Output the (X, Y) coordinate of the center of the cell containing the given text.  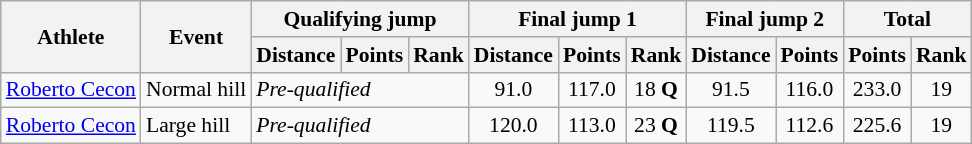
Large hill (196, 126)
Total (907, 19)
120.0 (514, 126)
112.6 (810, 126)
18 Q (656, 90)
Final jump 2 (764, 19)
113.0 (592, 126)
117.0 (592, 90)
Normal hill (196, 90)
233.0 (877, 90)
225.6 (877, 126)
Final jump 1 (578, 19)
119.5 (730, 126)
23 Q (656, 126)
Qualifying jump (360, 19)
91.5 (730, 90)
Athlete (71, 36)
91.0 (514, 90)
116.0 (810, 90)
Event (196, 36)
